Output the [X, Y] coordinate of the center of the cell containing the given text.  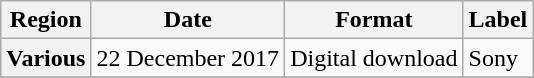
Format [374, 20]
Sony [498, 58]
Date [188, 20]
Label [498, 20]
22 December 2017 [188, 58]
Digital download [374, 58]
Region [46, 20]
Various [46, 58]
